Determine the [x, y] coordinate at the center of the cell enclosing the given text.  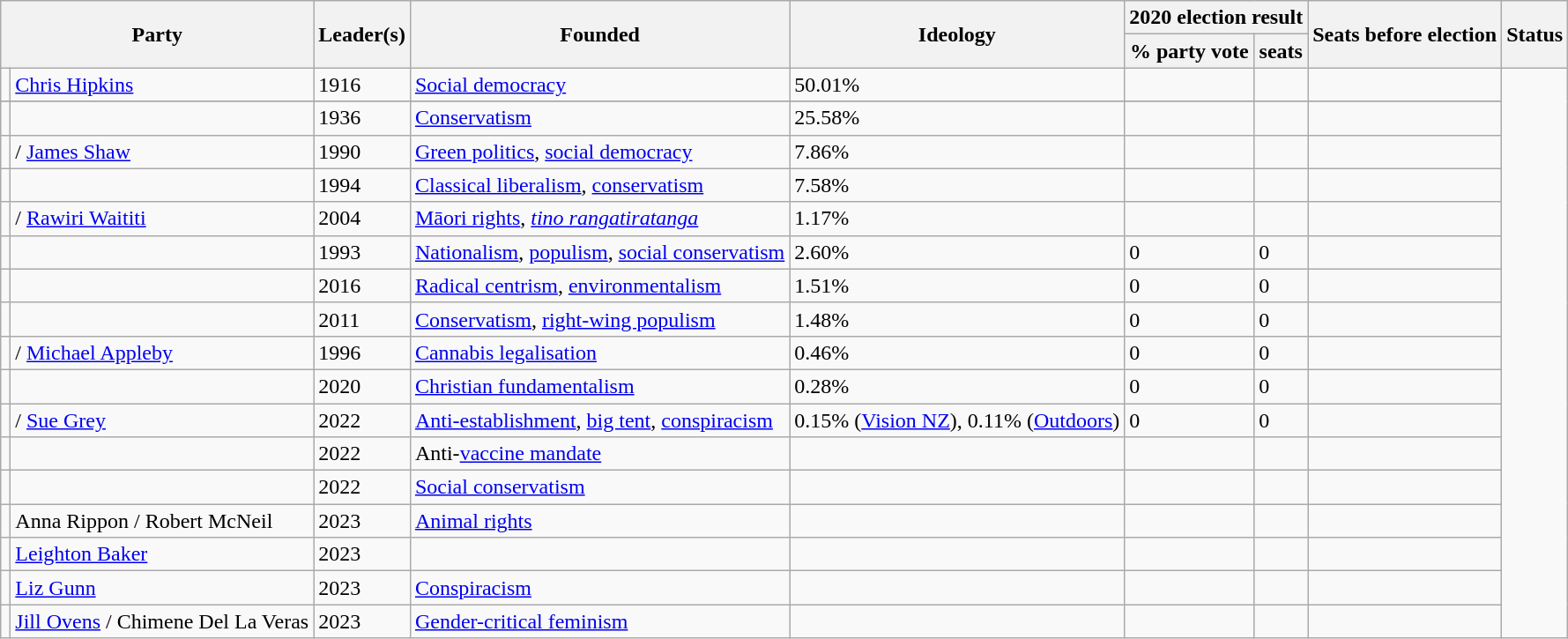
2011 [362, 319]
Anti-vaccine mandate [599, 454]
Social democracy [599, 85]
Jill Ovens / Chimene Del La Veras [162, 621]
Cannabis legalisation [599, 353]
Anna Rippon / Robert McNeil [162, 521]
1.48% [957, 319]
Chris Hipkins [162, 85]
/ Sue Grey [162, 420]
Christian fundamentalism [599, 386]
Animal rights [599, 521]
7.86% [957, 152]
Leader(s) [362, 34]
2.60% [957, 252]
Gender-critical feminism [599, 621]
7.58% [957, 185]
2020 election result [1216, 18]
1993 [362, 252]
Conservatism [599, 118]
Classical liberalism, conservatism [599, 185]
Radical centrism, environmentalism [599, 286]
Founded [599, 34]
1.51% [957, 286]
Social conservatism [599, 487]
0.46% [957, 353]
2004 [362, 219]
2016 [362, 286]
Green politics, social democracy [599, 152]
Seats before election [1405, 34]
/ Rawiri Waititi [162, 219]
Conspiracism [599, 588]
Conservatism, right-wing populism [599, 319]
Ideology [957, 34]
1994 [362, 185]
/ James Shaw [162, 152]
50.01% [957, 85]
1.17% [957, 219]
Nationalism, populism, social conservatism [599, 252]
1990 [362, 152]
Liz Gunn [162, 588]
% party vote [1190, 51]
Party [157, 34]
Anti-establishment, big tent, conspiracism [599, 420]
1916 [362, 85]
0.15% (Vision NZ), 0.11% (Outdoors) [957, 420]
1936 [362, 118]
25.58% [957, 118]
Māori rights, tino rangatiratanga [599, 219]
0.28% [957, 386]
seats [1282, 51]
/ Michael Appleby [162, 353]
1996 [362, 353]
Leighton Baker [162, 554]
Status [1535, 34]
2020 [362, 386]
